From the cell containing the given text, extract its center point as (X, Y) coordinate. 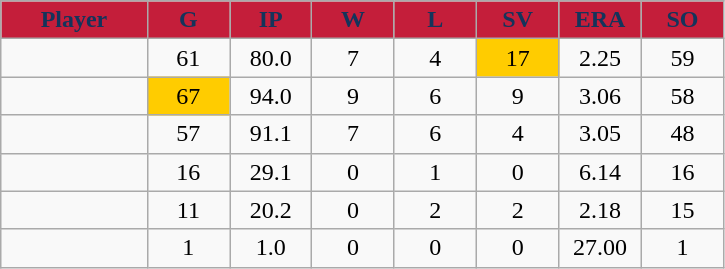
2.18 (600, 210)
W (353, 20)
91.1 (271, 134)
20.2 (271, 210)
67 (188, 96)
3.06 (600, 96)
SV (518, 20)
80.0 (271, 58)
61 (188, 58)
11 (188, 210)
6.14 (600, 172)
27.00 (600, 248)
15 (682, 210)
59 (682, 58)
94.0 (271, 96)
57 (188, 134)
SO (682, 20)
2.25 (600, 58)
L (435, 20)
G (188, 20)
58 (682, 96)
ERA (600, 20)
Player (74, 20)
IP (271, 20)
17 (518, 58)
3.05 (600, 134)
48 (682, 134)
29.1 (271, 172)
1.0 (271, 248)
